Return the (X, Y) coordinate for the center point of the cell that contains the specified text.  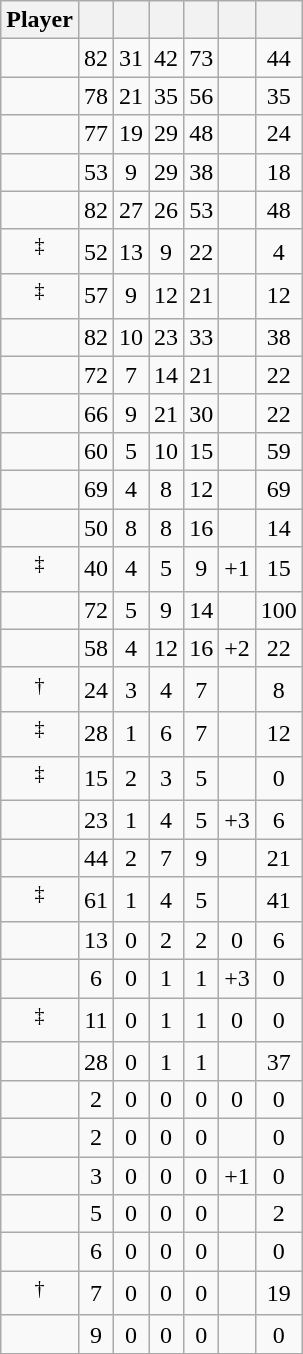
56 (202, 96)
37 (278, 1061)
50 (96, 528)
100 (278, 610)
58 (96, 648)
+2 (238, 648)
Player (40, 20)
27 (132, 210)
77 (96, 134)
61 (96, 900)
57 (96, 296)
30 (202, 413)
60 (96, 451)
26 (166, 210)
78 (96, 96)
41 (278, 900)
31 (132, 58)
59 (278, 451)
42 (166, 58)
66 (96, 413)
40 (96, 570)
33 (202, 337)
52 (96, 252)
18 (278, 172)
11 (96, 1020)
73 (202, 58)
